Return [x, y] of the center of cell containing provided text 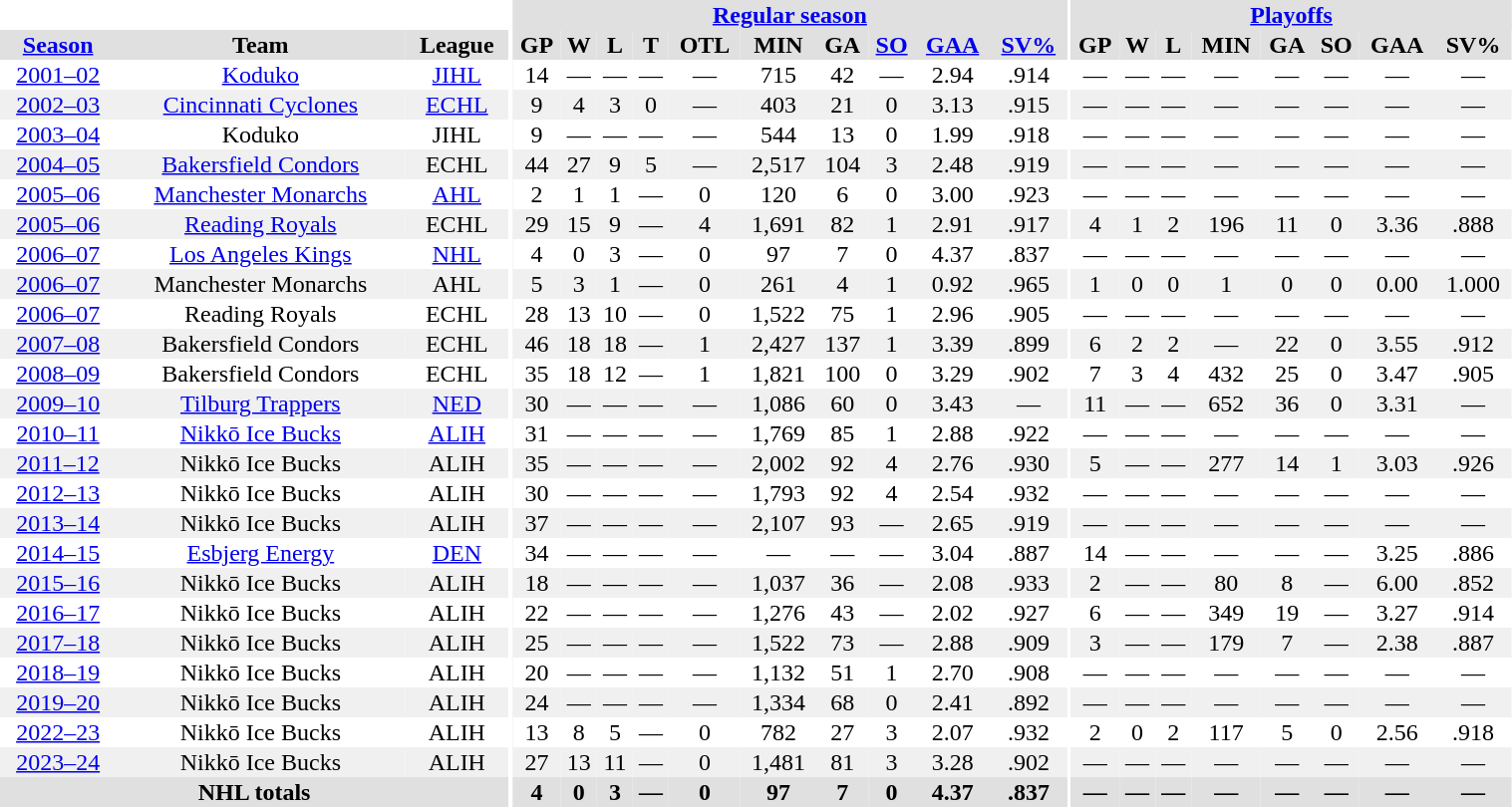
2.02 [953, 613]
3.39 [953, 344]
1,334 [778, 702]
1,037 [778, 583]
68 [842, 702]
2017–18 [58, 643]
NED [456, 403]
3.55 [1397, 344]
2015–16 [58, 583]
1,132 [778, 672]
3.00 [953, 194]
3.36 [1397, 224]
2.56 [1397, 732]
15 [579, 224]
1,793 [778, 493]
2.38 [1397, 643]
3.27 [1397, 613]
.927 [1029, 613]
1,769 [778, 433]
44 [536, 164]
.908 [1029, 672]
.888 [1473, 224]
2,427 [778, 344]
2.65 [953, 523]
12 [615, 374]
2002–03 [58, 105]
2,002 [778, 463]
Los Angeles Kings [260, 254]
82 [842, 224]
104 [842, 164]
120 [778, 194]
2.48 [953, 164]
3.47 [1397, 374]
34 [536, 553]
715 [778, 75]
782 [778, 732]
2.96 [953, 314]
.930 [1029, 463]
3.04 [953, 553]
2004–05 [58, 164]
100 [842, 374]
73 [842, 643]
544 [778, 134]
2001–02 [58, 75]
85 [842, 433]
Cincinnati Cyclones [260, 105]
2.08 [953, 583]
37 [536, 523]
2.41 [953, 702]
Tilburg Trappers [260, 403]
.909 [1029, 643]
42 [842, 75]
DEN [456, 553]
.923 [1029, 194]
3.28 [953, 762]
28 [536, 314]
Regular season [789, 15]
349 [1226, 613]
.922 [1029, 433]
1.99 [953, 134]
2016–17 [58, 613]
.965 [1029, 284]
652 [1226, 403]
1,691 [778, 224]
2023–24 [58, 762]
21 [842, 105]
2008–09 [58, 374]
Esbjerg Energy [260, 553]
6.00 [1397, 583]
2022–23 [58, 732]
432 [1226, 374]
3.31 [1397, 403]
2.70 [953, 672]
2012–13 [58, 493]
20 [536, 672]
2.91 [953, 224]
24 [536, 702]
3.25 [1397, 553]
137 [842, 344]
Team [260, 45]
0.92 [953, 284]
1.000 [1473, 284]
NHL [456, 254]
117 [1226, 732]
19 [1287, 613]
46 [536, 344]
0.00 [1397, 284]
.852 [1473, 583]
2009–10 [58, 403]
T [651, 45]
1,086 [778, 403]
1,276 [778, 613]
3.03 [1397, 463]
.915 [1029, 105]
2.54 [953, 493]
261 [778, 284]
.926 [1473, 463]
Season [58, 45]
2007–08 [58, 344]
29 [536, 224]
1,821 [778, 374]
2014–15 [58, 553]
51 [842, 672]
.892 [1029, 702]
2003–04 [58, 134]
3.13 [953, 105]
403 [778, 105]
NHL totals [254, 792]
.899 [1029, 344]
2011–12 [58, 463]
.917 [1029, 224]
179 [1226, 643]
.933 [1029, 583]
60 [842, 403]
2018–19 [58, 672]
2,107 [778, 523]
81 [842, 762]
2013–14 [58, 523]
1,481 [778, 762]
2019–20 [58, 702]
2.07 [953, 732]
43 [842, 613]
93 [842, 523]
277 [1226, 463]
.886 [1473, 553]
80 [1226, 583]
Playoffs [1291, 15]
.912 [1473, 344]
3.29 [953, 374]
2.94 [953, 75]
10 [615, 314]
3.43 [953, 403]
League [456, 45]
2010–11 [58, 433]
196 [1226, 224]
OTL [705, 45]
2,517 [778, 164]
31 [536, 433]
2.76 [953, 463]
75 [842, 314]
